Pinpoint the cell where the given text exists, returning its (X, Y) midpoint coordinate. 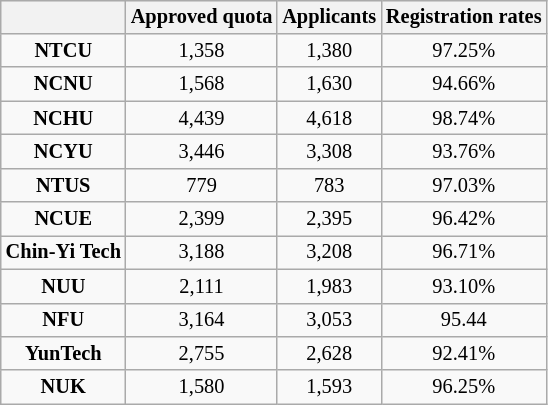
4,439 (202, 118)
2,395 (329, 219)
NUK (64, 387)
783 (329, 185)
96.25% (464, 387)
NCHU (64, 118)
3,308 (329, 152)
NCYU (64, 152)
1,580 (202, 387)
NUU (64, 286)
98.74% (464, 118)
94.66% (464, 84)
779 (202, 185)
2,399 (202, 219)
96.71% (464, 253)
3,188 (202, 253)
NFU (64, 320)
NTUS (64, 185)
NTCU (64, 51)
Applicants (329, 17)
NCNU (64, 84)
93.10% (464, 286)
1,358 (202, 51)
3,164 (202, 320)
3,208 (329, 253)
1,630 (329, 84)
1,593 (329, 387)
3,446 (202, 152)
95.44 (464, 320)
97.25% (464, 51)
Approved quota (202, 17)
Chin-Yi Tech (64, 253)
93.76% (464, 152)
1,568 (202, 84)
2,111 (202, 286)
96.42% (464, 219)
NCUE (64, 219)
YunTech (64, 354)
1,983 (329, 286)
2,755 (202, 354)
4,618 (329, 118)
2,628 (329, 354)
97.03% (464, 185)
Registration rates (464, 17)
1,380 (329, 51)
3,053 (329, 320)
92.41% (464, 354)
